Return (X, Y) of the center of cell containing provided text 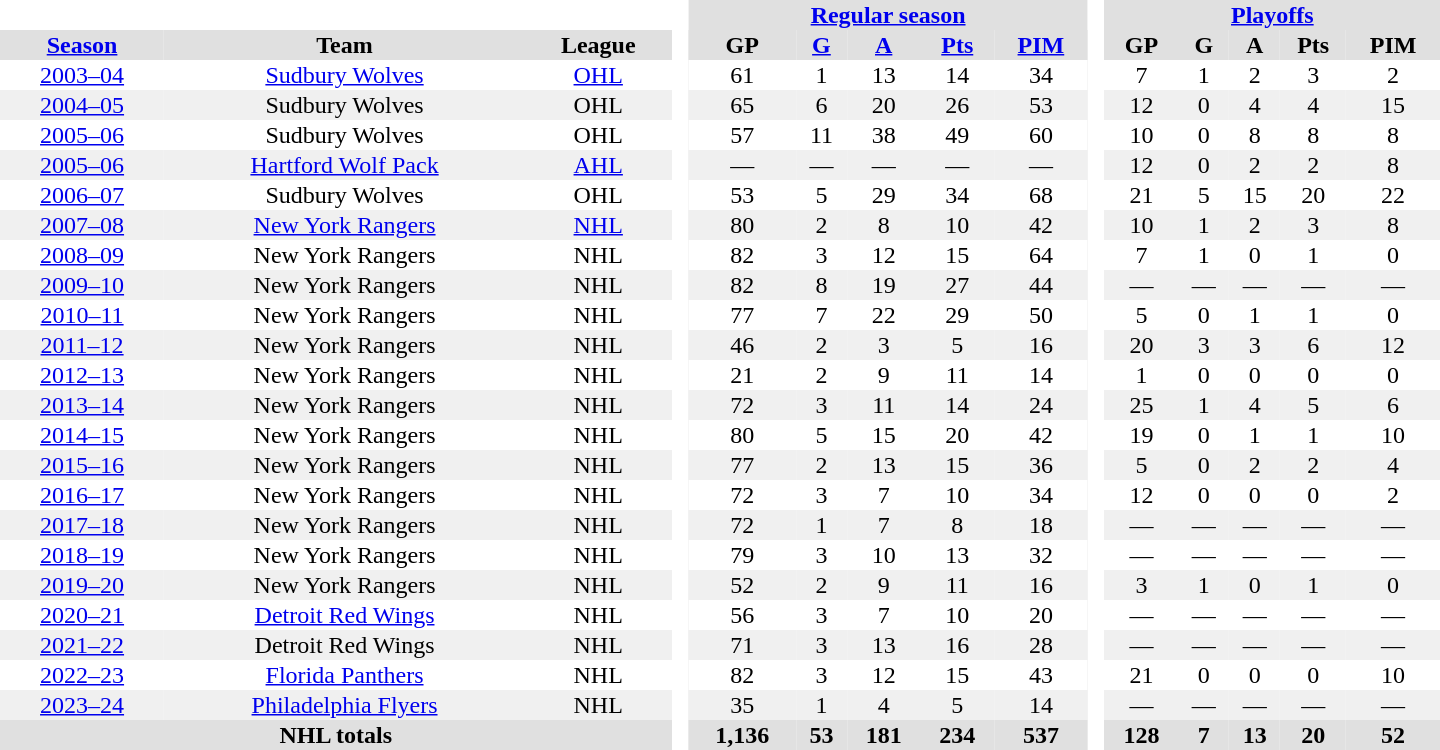
2023–24 (82, 705)
2004–05 (82, 105)
26 (957, 105)
2008–09 (82, 255)
57 (742, 135)
65 (742, 105)
35 (742, 705)
2011–12 (82, 345)
Playoffs (1272, 15)
234 (957, 735)
Hartford Wolf Pack (344, 165)
1,136 (742, 735)
League (598, 45)
2018–19 (82, 555)
2021–22 (82, 645)
68 (1041, 195)
2019–20 (82, 585)
64 (1041, 255)
49 (957, 135)
61 (742, 75)
Team (344, 45)
2020–21 (82, 615)
28 (1041, 645)
537 (1041, 735)
Regular season (888, 15)
43 (1041, 675)
36 (1041, 465)
NHL totals (336, 735)
38 (884, 135)
2007–08 (82, 225)
Philadelphia Flyers (344, 705)
71 (742, 645)
44 (1041, 285)
2014–15 (82, 435)
2017–18 (82, 525)
79 (742, 555)
27 (957, 285)
56 (742, 615)
2006–07 (82, 195)
50 (1041, 315)
2009–10 (82, 285)
2016–17 (82, 495)
46 (742, 345)
32 (1041, 555)
2022–23 (82, 675)
128 (1142, 735)
18 (1041, 525)
2015–16 (82, 465)
Florida Panthers (344, 675)
AHL (598, 165)
2013–14 (82, 405)
2012–13 (82, 375)
60 (1041, 135)
25 (1142, 405)
Season (82, 45)
181 (884, 735)
2003–04 (82, 75)
2010–11 (82, 315)
24 (1041, 405)
